Search for the cell housing the specified text and yield its [X, Y] center coordinate. 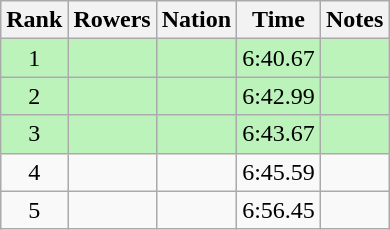
6:45.59 [279, 172]
5 [34, 210]
Nation [196, 20]
6:40.67 [279, 58]
6:43.67 [279, 134]
Time [279, 20]
Rowers [112, 20]
1 [34, 58]
4 [34, 172]
6:56.45 [279, 210]
2 [34, 96]
Notes [354, 20]
Rank [34, 20]
3 [34, 134]
6:42.99 [279, 96]
